Output the [x, y] coordinate of the center of the cell containing the given text.  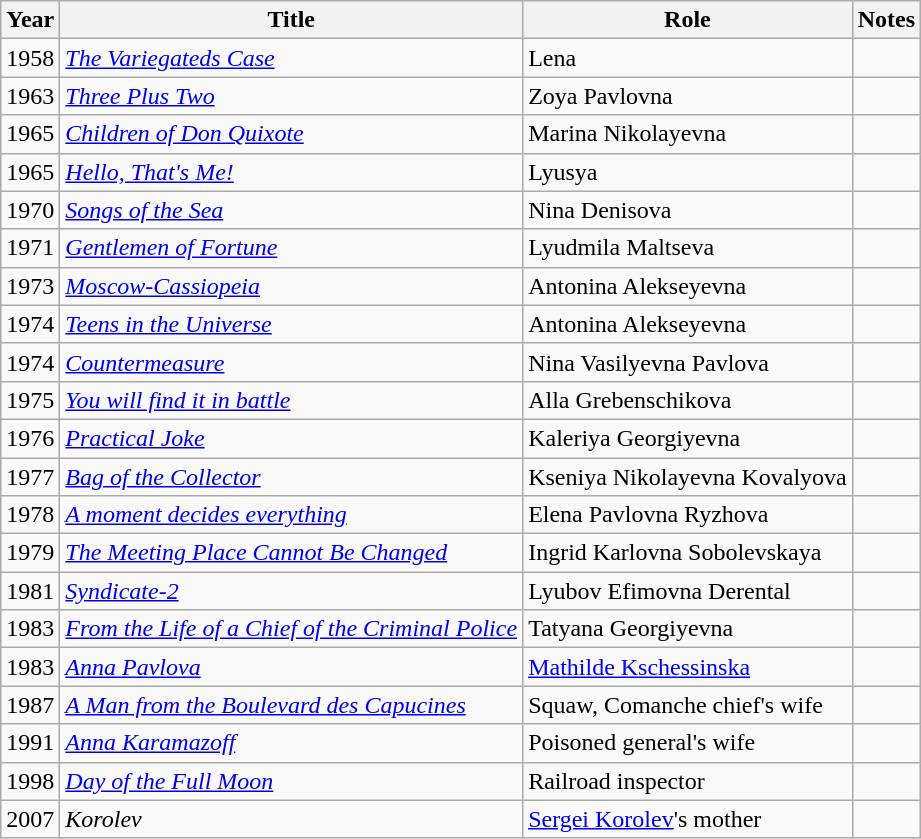
The Variegateds Case [292, 58]
Syndicate-2 [292, 591]
Nina Denisova [688, 210]
Year [30, 20]
Three Plus Two [292, 96]
Countermeasure [292, 362]
Squaw, Comanche chief's wife [688, 705]
Tatyana Georgiyevna [688, 629]
1971 [30, 248]
Bag of the Collector [292, 477]
2007 [30, 819]
A moment decides everything [292, 515]
Alla Grebenschikova [688, 400]
Elena Pavlovna Ryzhova [688, 515]
1963 [30, 96]
Children of Don Quixote [292, 134]
The Meeting Place Cannot Be Changed [292, 553]
Moscow-Cassiopeia [292, 286]
Zoya Pavlovna [688, 96]
Nina Vasilyevna Pavlova [688, 362]
Title [292, 20]
1977 [30, 477]
Railroad inspector [688, 781]
1958 [30, 58]
Gentlemen of Fortune [292, 248]
Songs of the Sea [292, 210]
Ingrid Karlovna Sobolevskaya [688, 553]
Lena [688, 58]
Notes [886, 20]
Marina Nikolayevna [688, 134]
Practical Joke [292, 438]
Kaleriya Georgiyevna [688, 438]
1981 [30, 591]
Role [688, 20]
1976 [30, 438]
Mathilde Kschessinska [688, 667]
Sergei Korolev's mother [688, 819]
Poisoned general's wife [688, 743]
Anna Pavlova [292, 667]
1978 [30, 515]
1973 [30, 286]
Korolev [292, 819]
Anna Karamazoff [292, 743]
1970 [30, 210]
Lyubov Efimovna Derental [688, 591]
A Man from the Boulevard des Capucines [292, 705]
You will find it in battle [292, 400]
Hello, That's Me! [292, 172]
1998 [30, 781]
1987 [30, 705]
From the Life of a Chief of the Criminal Police [292, 629]
Teens in the Universe [292, 324]
1991 [30, 743]
Kseniya Nikolayevna Kovalyova [688, 477]
1979 [30, 553]
Lyudmila Maltseva [688, 248]
Day of the Full Moon [292, 781]
1975 [30, 400]
Lyusya [688, 172]
